Determine the (x, y) coordinate at the center of the cell enclosing the given text.  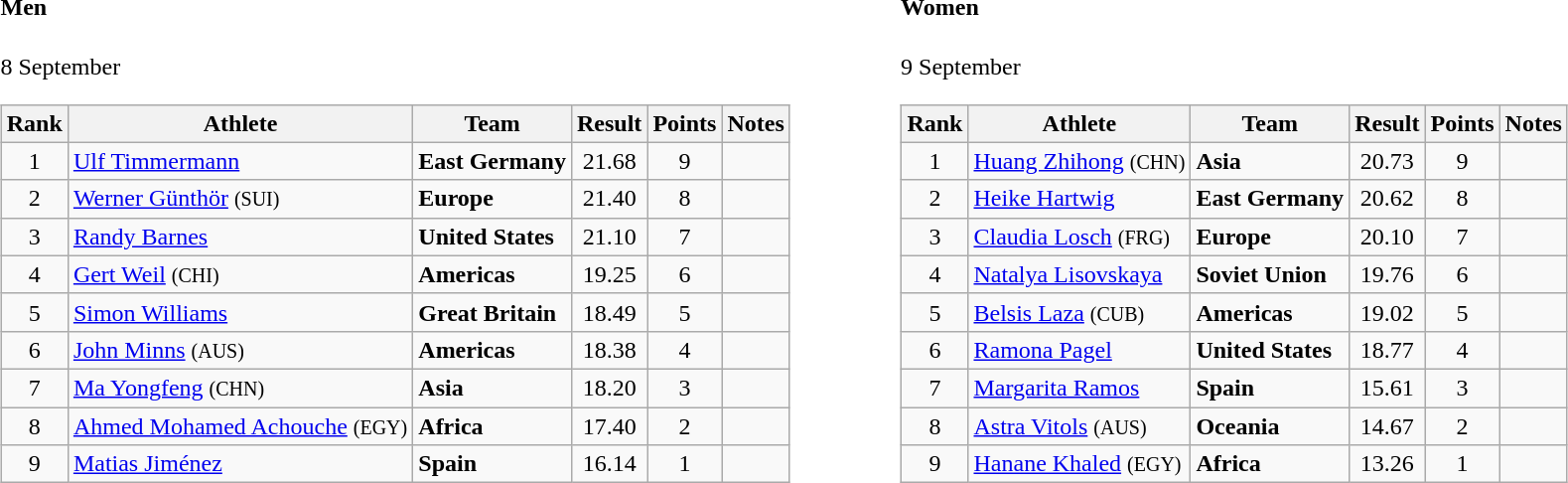
Great Britain (493, 312)
18.20 (609, 388)
Gert Weil (CHI) (240, 274)
John Minns (AUS) (240, 350)
Randy Barnes (240, 237)
Werner Günthör (SUI) (240, 199)
Margarita Ramos (1079, 388)
Ramona Pagel (1079, 350)
13.26 (1387, 464)
15.61 (1387, 388)
19.02 (1387, 312)
19.25 (609, 274)
20.73 (1387, 161)
19.76 (1387, 274)
Natalya Lisovskaya (1079, 274)
Simon Williams (240, 312)
Hanane Khaled (EGY) (1079, 464)
Ma Yongfeng (CHN) (240, 388)
Matias Jiménez (240, 464)
Claudia Losch (FRG) (1079, 237)
Ahmed Mohamed Achouche (EGY) (240, 426)
16.14 (609, 464)
21.68 (609, 161)
18.38 (609, 350)
20.62 (1387, 199)
21.40 (609, 199)
21.10 (609, 237)
18.49 (609, 312)
18.77 (1387, 350)
20.10 (1387, 237)
Ulf Timmermann (240, 161)
14.67 (1387, 426)
Soviet Union (1270, 274)
Belsis Laza (CUB) (1079, 312)
Huang Zhihong (CHN) (1079, 161)
17.40 (609, 426)
Heike Hartwig (1079, 199)
Astra Vitols (AUS) (1079, 426)
Oceania (1270, 426)
